For the text-containing cell, return its midpoint in [X, Y] coordinate format. 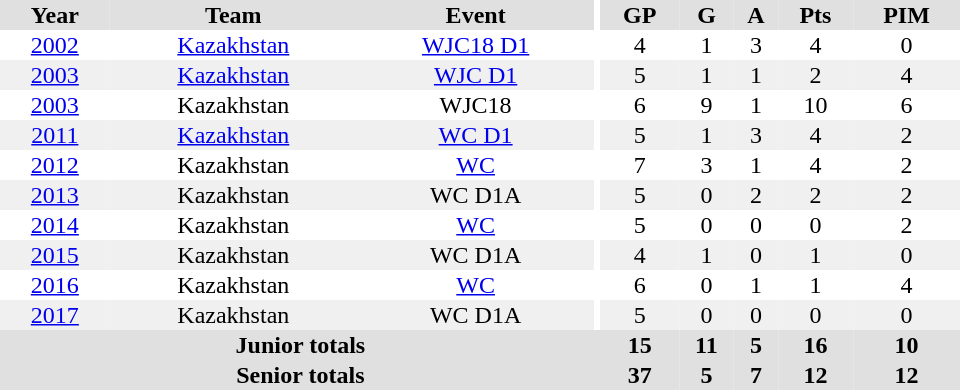
2011 [55, 135]
16 [816, 345]
2015 [55, 255]
2014 [55, 225]
PIM [906, 15]
A [756, 15]
2012 [55, 165]
WJC D1 [476, 75]
37 [640, 375]
G [706, 15]
Pts [816, 15]
2016 [55, 285]
2013 [55, 195]
Event [476, 15]
GP [640, 15]
15 [640, 345]
2002 [55, 45]
Senior totals [300, 375]
2017 [55, 315]
11 [706, 345]
WJC18 [476, 105]
Junior totals [300, 345]
WJC18 D1 [476, 45]
WC D1 [476, 135]
9 [706, 105]
Year [55, 15]
Team [234, 15]
